Locate the cell with the specified text and output its [x, y] center coordinate. 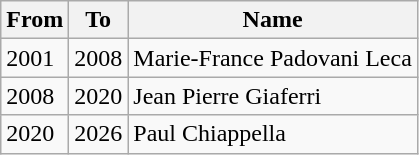
2001 [35, 58]
From [35, 20]
Paul Chiappella [273, 134]
Jean Pierre Giaferri [273, 96]
2026 [98, 134]
To [98, 20]
Marie-France Padovani Leca [273, 58]
Name [273, 20]
